Detect which cell encompasses the target text, then output its (X, Y) center coordinate. 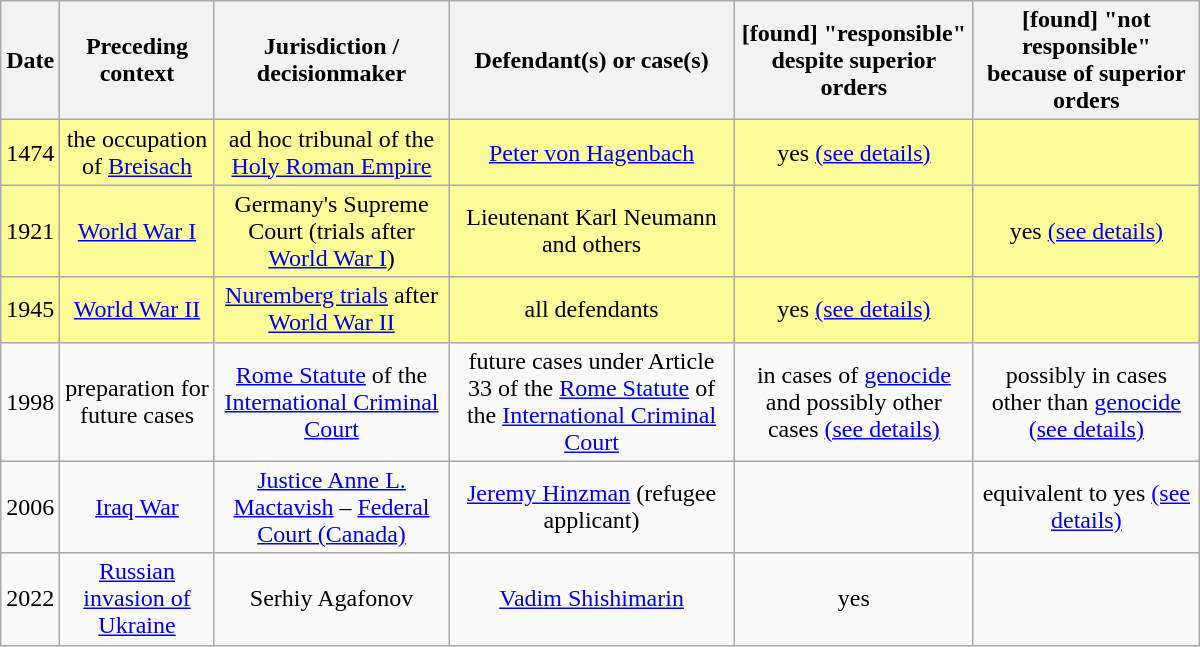
preparation for future cases (137, 402)
[found] "not responsible" because of superior orders (1086, 60)
Jurisdiction / decisionmaker (332, 60)
Defendant(s) or case(s) (592, 60)
Germany's Supreme Court (trials after World War I) (332, 231)
all defendants (592, 310)
Russian invasion of Ukraine (137, 599)
in cases of genocide and possibly other cases (see details) (854, 402)
[found] "responsible" despite superior orders (854, 60)
World War II (137, 310)
1998 (30, 402)
Peter von Hagenbach (592, 152)
Rome Statute of the International Criminal Court (332, 402)
World War I (137, 231)
Preceding context (137, 60)
1945 (30, 310)
Iraq War (137, 507)
the occupation of Breisach (137, 152)
1921 (30, 231)
possibly in cases other than genocide (see details) (1086, 402)
2006 (30, 507)
Vadim Shishimarin (592, 599)
1474 (30, 152)
ad hoc tribunal of the Holy Roman Empire (332, 152)
Lieutenant Karl Neumann and others (592, 231)
Jeremy Hinzman (refugee applicant) (592, 507)
Serhiy Agafonov (332, 599)
Justice Anne L. Mactavish – Federal Court (Canada) (332, 507)
Date (30, 60)
future cases under Article 33 of the Rome Statute of the International Criminal Court (592, 402)
yes (854, 599)
equivalent to yes (see details) (1086, 507)
2022 (30, 599)
Nuremberg trials after World War II (332, 310)
